Capture the cell that displays the provided text and extract its [x, y] central coordinate. 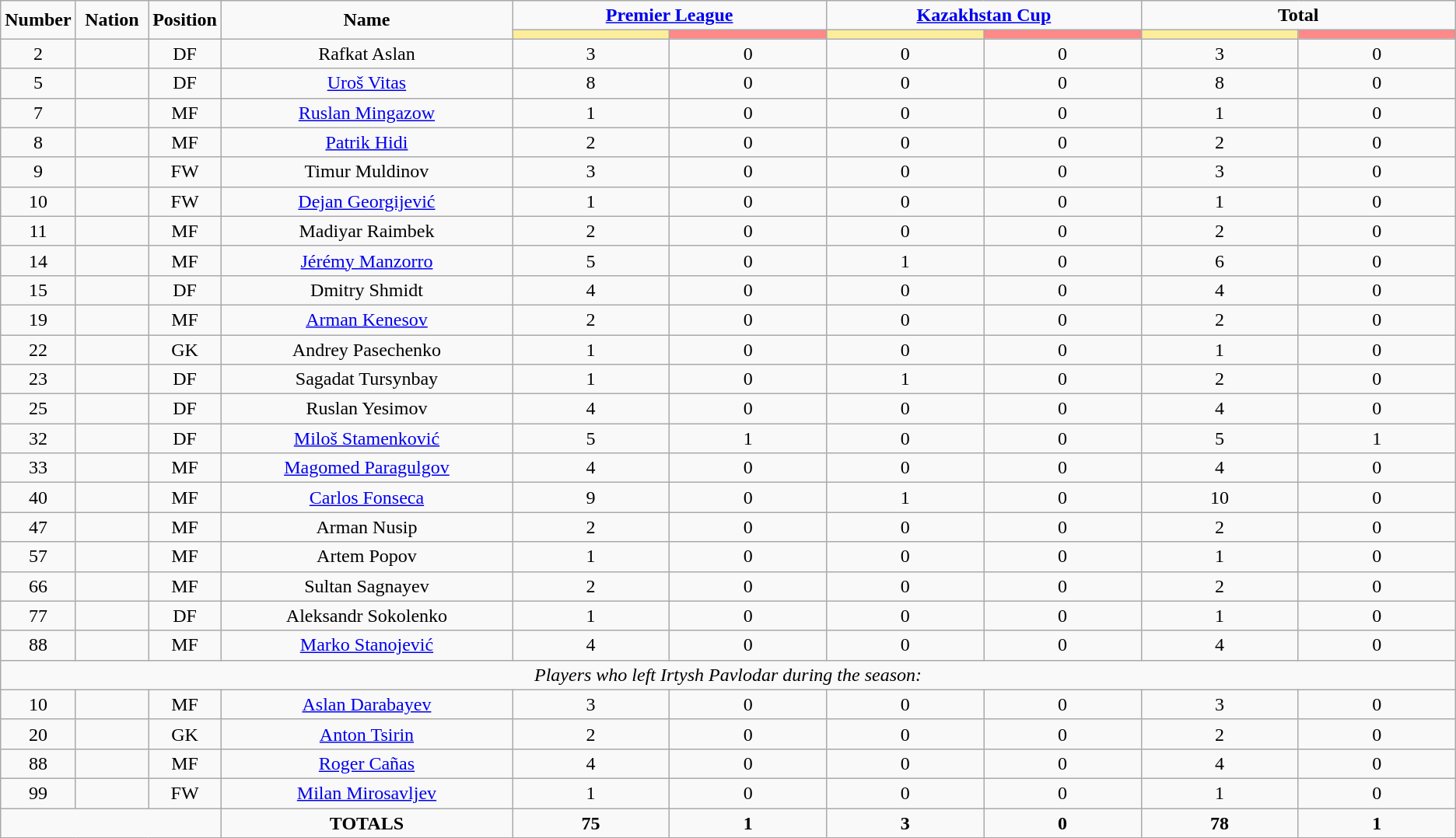
Dejan Georgijević [366, 201]
Patrik Hidi [366, 142]
47 [38, 527]
99 [38, 793]
77 [38, 616]
Jérémy Manzorro [366, 260]
Carlos Fonseca [366, 498]
11 [38, 231]
25 [38, 409]
Premier League [669, 16]
Ruslan Mingazow [366, 113]
75 [590, 823]
Sagadat Tursynbay [366, 379]
Number [38, 20]
Arman Kenesov [366, 319]
66 [38, 586]
20 [38, 734]
57 [38, 557]
Uroš Vitas [366, 83]
33 [38, 468]
Roger Cañas [366, 763]
22 [38, 349]
23 [38, 379]
Miloš Stamenković [366, 438]
Madiyar Raimbek [366, 231]
Players who left Irtysh Pavlodar during the season: [728, 675]
Kazakhstan Cup [984, 16]
Marko Stanojević [366, 645]
40 [38, 498]
Aslan Darabayev [366, 704]
7 [38, 113]
Ruslan Yesimov [366, 409]
Arman Nusip [366, 527]
TOTALS [366, 823]
Anton Tsirin [366, 734]
78 [1220, 823]
Timur Muldinov [366, 172]
14 [38, 260]
Position [185, 20]
Milan Mirosavljev [366, 793]
Artem Popov [366, 557]
15 [38, 290]
Dmitry Shmidt [366, 290]
32 [38, 438]
Name [366, 20]
19 [38, 319]
Nation [112, 20]
Andrey Pasechenko [366, 349]
Rafkat Aslan [366, 54]
Total [1298, 16]
6 [1220, 260]
Magomed Paragulgov [366, 468]
Sultan Sagnayev [366, 586]
Aleksandr Sokolenko [366, 616]
